Return (x, y) of the center of cell containing provided text 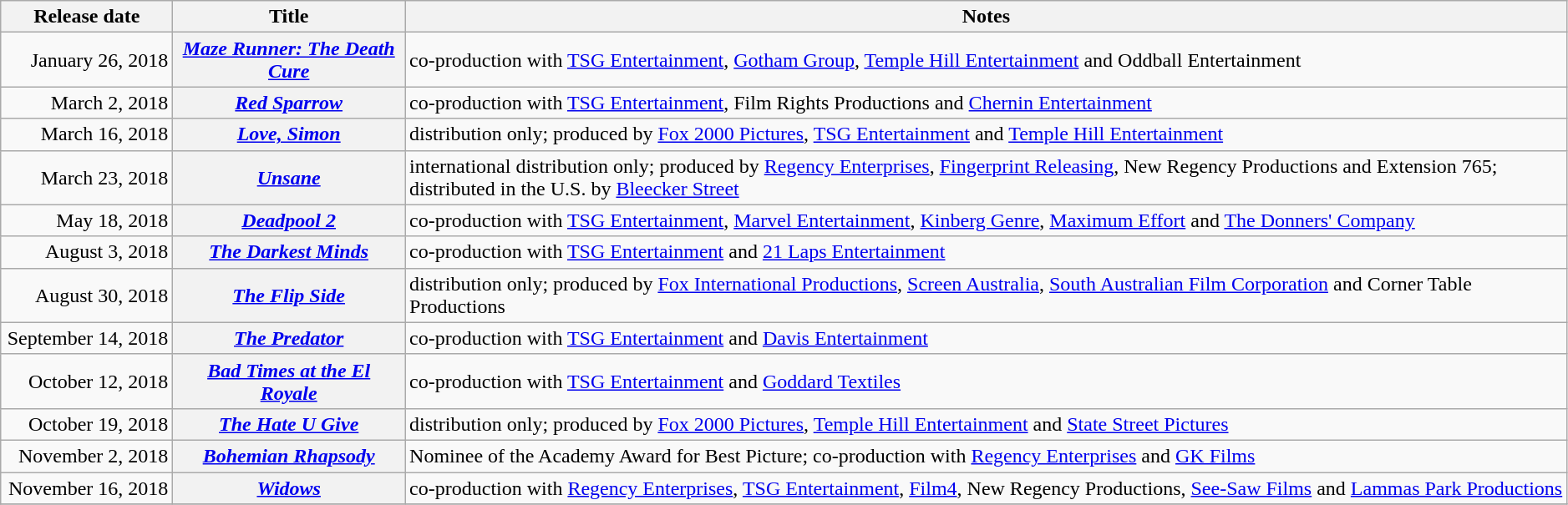
distribution only; produced by Fox 2000 Pictures, TSG Entertainment and Temple Hill Entertainment (987, 134)
Red Sparrow (289, 103)
November 2, 2018 (87, 456)
Love, Simon (289, 134)
September 14, 2018 (87, 338)
co-production with TSG Entertainment and Davis Entertainment (987, 338)
The Predator (289, 338)
August 30, 2018 (87, 295)
co-production with TSG Entertainment, Film Rights Productions and Chernin Entertainment (987, 103)
Release date (87, 17)
Maze Runner: The Death Cure (289, 60)
March 23, 2018 (87, 177)
co-production with TSG Entertainment, Marvel Entertainment, Kinberg Genre, Maximum Effort and The Donners' Company (987, 220)
January 26, 2018 (87, 60)
November 16, 2018 (87, 488)
The Flip Side (289, 295)
co-production with TSG Entertainment and 21 Laps Entertainment (987, 252)
May 18, 2018 (87, 220)
October 12, 2018 (87, 381)
Bohemian Rhapsody (289, 456)
March 2, 2018 (87, 103)
The Darkest Minds (289, 252)
Bad Times at the El Royale (289, 381)
co-production with TSG Entertainment and Goddard Textiles (987, 381)
Unsane (289, 177)
The Hate U Give (289, 424)
distribution only; produced by Fox 2000 Pictures, Temple Hill Entertainment and State Street Pictures (987, 424)
co-production with TSG Entertainment, Gotham Group, Temple Hill Entertainment and Oddball Entertainment (987, 60)
Deadpool 2 (289, 220)
co-production with Regency Enterprises, TSG Entertainment, Film4, New Regency Productions, See-Saw Films and Lammas Park Productions (987, 488)
distribution only; produced by Fox International Productions, Screen Australia, South Australian Film Corporation and Corner Table Productions (987, 295)
October 19, 2018 (87, 424)
Nominee of the Academy Award for Best Picture; co-production with Regency Enterprises and GK Films (987, 456)
Notes (987, 17)
August 3, 2018 (87, 252)
Widows (289, 488)
March 16, 2018 (87, 134)
Title (289, 17)
